Scan for the cell matching the given text and deliver its [x, y] coordinate at center. 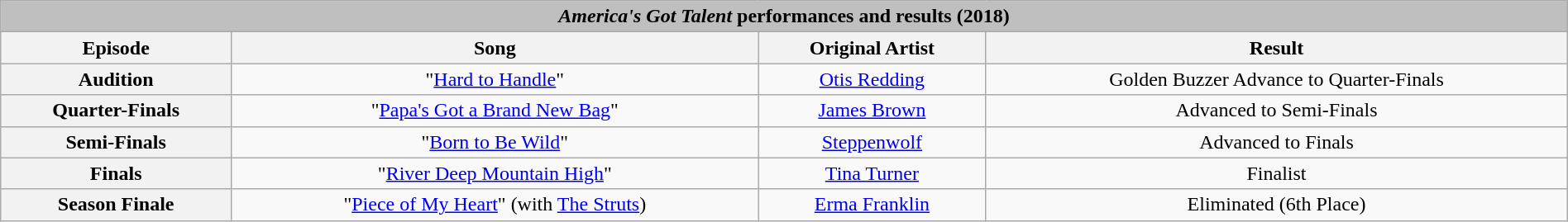
"River Deep Mountain High" [495, 173]
Audition [116, 79]
Finalist [1277, 173]
Golden Buzzer Advance to Quarter-Finals [1277, 79]
Season Finale [116, 205]
Tina Turner [872, 173]
Result [1277, 48]
"Piece of My Heart" (with The Struts) [495, 205]
"Born to Be Wild" [495, 142]
Song [495, 48]
Erma Franklin [872, 205]
Episode [116, 48]
Eliminated (6th Place) [1277, 205]
Semi-Finals [116, 142]
Quarter-Finals [116, 111]
"Hard to Handle" [495, 79]
Advanced to Finals [1277, 142]
Otis Redding [872, 79]
Steppenwolf [872, 142]
Original Artist [872, 48]
Advanced to Semi-Finals [1277, 111]
"Papa's Got a Brand New Bag" [495, 111]
James Brown [872, 111]
America's Got Talent performances and results (2018) [784, 17]
Finals [116, 173]
